Scan for the cell matching the given text and deliver its (X, Y) coordinate at center. 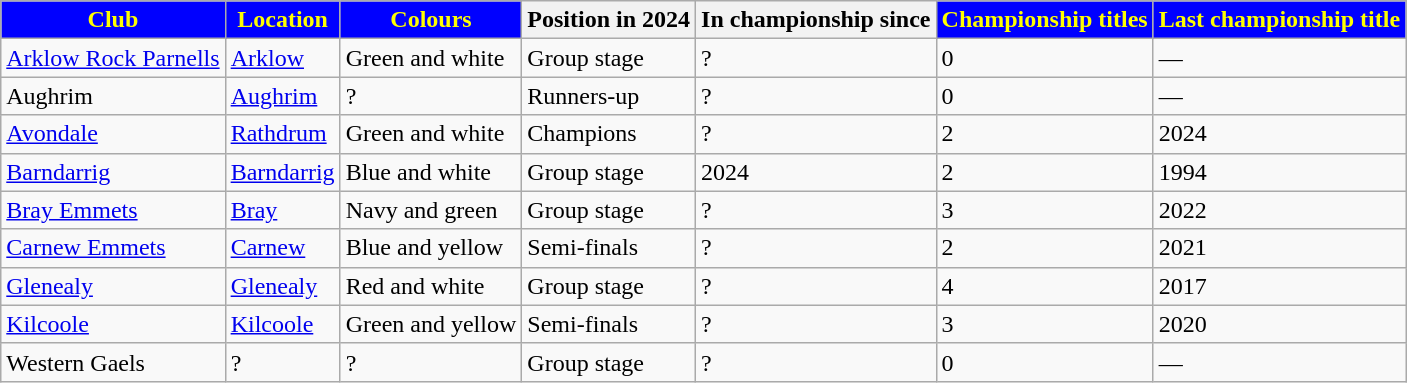
Rathdrum (282, 134)
Carnew Emmets (113, 248)
Last championship title (1279, 20)
4 (1044, 286)
2020 (1279, 324)
Green and yellow (431, 324)
Runners-up (609, 96)
Champions (609, 134)
Championship titles (1044, 20)
Carnew (282, 248)
Blue and white (431, 172)
Bray (282, 210)
2021 (1279, 248)
Navy and green (431, 210)
Red and white (431, 286)
In championship since (816, 20)
Bray Emmets (113, 210)
Western Gaels (113, 362)
Blue and yellow (431, 248)
Club (113, 20)
Colours (431, 20)
Arklow Rock Parnells (113, 58)
Location (282, 20)
1994 (1279, 172)
2022 (1279, 210)
Position in 2024 (609, 20)
Avondale (113, 134)
Arklow (282, 58)
2017 (1279, 286)
